Scan for the cell matching the given text and deliver its [x, y] coordinate at center. 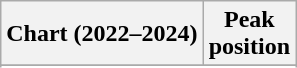
Peakposition [249, 34]
Chart (2022–2024) [102, 34]
